Extract the [x, y] coordinate from the center of the cell holding the provided text.  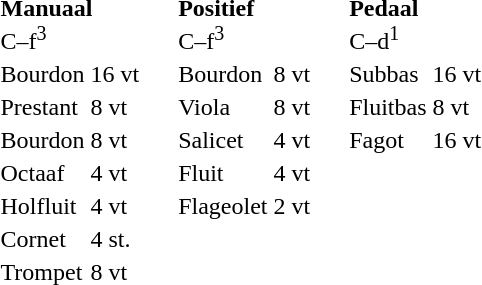
Fluitbas [388, 107]
Fagot [388, 140]
Flageolet [223, 206]
4 st. [115, 239]
16 vt [115, 74]
Salicet [223, 140]
2 vt [292, 206]
Subbas [388, 74]
Viola [223, 107]
Bourdon [223, 74]
Fluit [223, 173]
